Identify which cell holds the provided text, then report its [x, y] central coordinate. 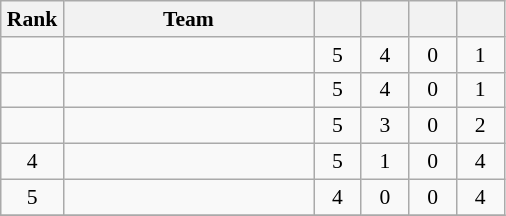
Team [188, 19]
2 [480, 126]
Rank [32, 19]
3 [385, 126]
